Identify which cell holds the provided text, then report its [X, Y] central coordinate. 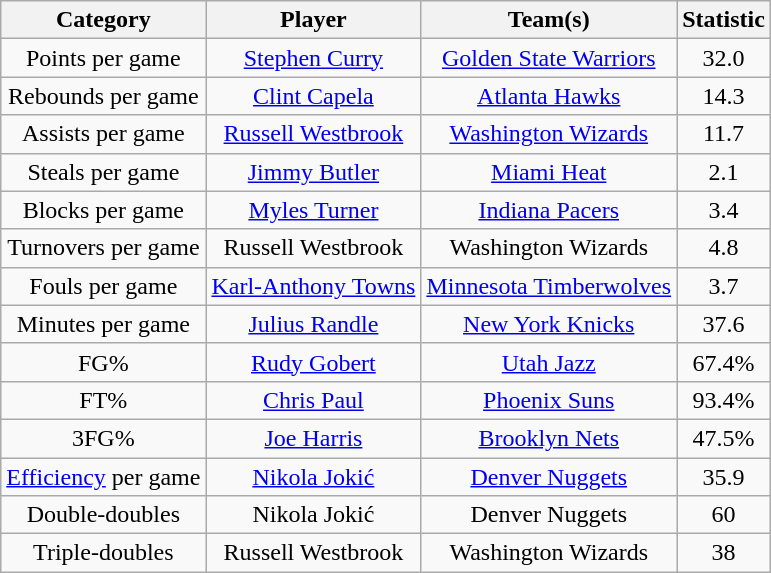
FG% [104, 362]
Steals per game [104, 172]
Golden State Warriors [549, 58]
Triple-doubles [104, 553]
Indiana Pacers [549, 210]
47.5% [724, 438]
Phoenix Suns [549, 400]
60 [724, 515]
New York Knicks [549, 324]
32.0 [724, 58]
Myles Turner [314, 210]
Karl-Anthony Towns [314, 286]
2.1 [724, 172]
Statistic [724, 20]
Rudy Gobert [314, 362]
Fouls per game [104, 286]
Blocks per game [104, 210]
Brooklyn Nets [549, 438]
Chris Paul [314, 400]
Miami Heat [549, 172]
11.7 [724, 134]
38 [724, 553]
Turnovers per game [104, 248]
Rebounds per game [104, 96]
93.4% [724, 400]
Jimmy Butler [314, 172]
35.9 [724, 477]
Team(s) [549, 20]
3FG% [104, 438]
14.3 [724, 96]
Joe Harris [314, 438]
Double-doubles [104, 515]
Atlanta Hawks [549, 96]
3.7 [724, 286]
Points per game [104, 58]
Category [104, 20]
37.6 [724, 324]
Julius Randle [314, 324]
Clint Capela [314, 96]
Stephen Curry [314, 58]
67.4% [724, 362]
3.4 [724, 210]
FT% [104, 400]
Utah Jazz [549, 362]
Minutes per game [104, 324]
Efficiency per game [104, 477]
Player [314, 20]
Minnesota Timberwolves [549, 286]
4.8 [724, 248]
Assists per game [104, 134]
